Identify which cell holds the provided text, then report its [x, y] central coordinate. 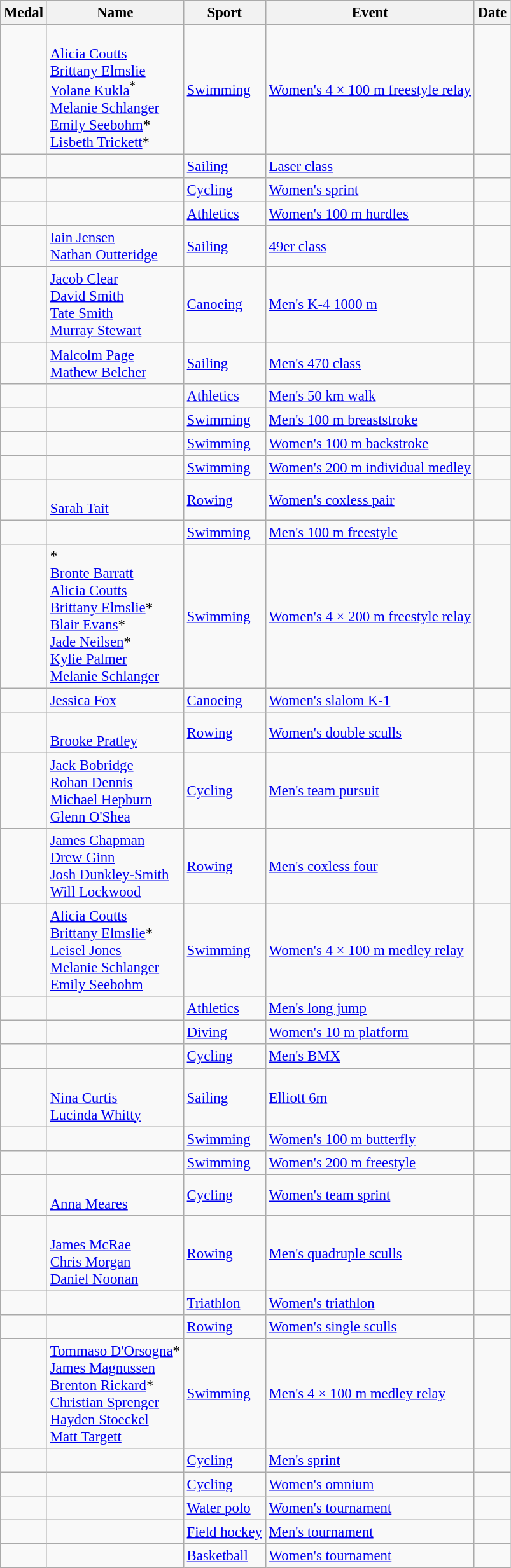
Malcolm PageMathew Belcher [115, 364]
Sarah Tait [115, 500]
Medal [24, 13]
Men's quadruple sculls [370, 1254]
Men's 470 class [370, 364]
Women's 4 × 200 m freestyle relay [370, 617]
Tommaso D'Orsogna*James MagnussenBrenton Rickard*Christian SprengerHayden StoeckelMatt Targett [115, 1394]
Men's coxless four [370, 866]
Men's 100 m breaststroke [370, 420]
Anna Meares [115, 1195]
Women's 100 m backstroke [370, 443]
Alicia CouttsBrittany Elmslie*Leisel JonesMelanie SchlangerEmily Seebohm [115, 951]
Women's slalom K-1 [370, 700]
Triathlon [224, 1303]
Diving [224, 1033]
Field hockey [224, 1532]
Women's team sprint [370, 1195]
Men's 50 km walk [370, 395]
Water polo [224, 1508]
*Bronte BarrattAlicia CouttsBrittany Elmslie*Blair Evans*Jade Neilsen*Kylie PalmerMelanie Schlanger [115, 617]
Women's 4 × 100 m medley relay [370, 951]
Women's 100 m hurdles [370, 214]
Men's tournament [370, 1532]
Women's sprint [370, 190]
Basketball [224, 1556]
Laser class [370, 167]
Men's 100 m freestyle [370, 532]
Women's 200 m freestyle [370, 1162]
Men's BMX [370, 1057]
Women's triathlon [370, 1303]
Alicia CouttsBrittany ElmslieYolane Kukla*Melanie SchlangerEmily Seebohm*Lisbeth Trickett* [115, 90]
Date [492, 13]
Elliott 6m [370, 1097]
Women's 10 m platform [370, 1033]
Jacob ClearDavid SmithTate SmithMurray Stewart [115, 305]
Women's 100 m butterfly [370, 1139]
James McRaeChris MorganDaniel Noonan [115, 1254]
Nina CurtisLucinda Whitty [115, 1097]
Name [115, 13]
Men's K-4 1000 m [370, 305]
Jack BobridgeRohan DennisMichael HepburnGlenn O'Shea [115, 791]
Men's team pursuit [370, 791]
Women's double sculls [370, 732]
Women's omnium [370, 1485]
Jessica Fox [115, 700]
Women's 200 m individual medley [370, 467]
49er class [370, 247]
Men's long jump [370, 1008]
Brooke Pratley [115, 732]
Iain JensenNathan Outteridge [115, 247]
Men's 4 × 100 m medley relay [370, 1394]
James ChapmanDrew Ginn Josh Dunkley-SmithWill Lockwood [115, 866]
Event [370, 13]
Women's coxless pair [370, 500]
Men's sprint [370, 1461]
Women's single sculls [370, 1327]
Sport [224, 13]
Women's 4 × 100 m freestyle relay [370, 90]
